From the cell containing the given text, extract its center point as [x, y] coordinate. 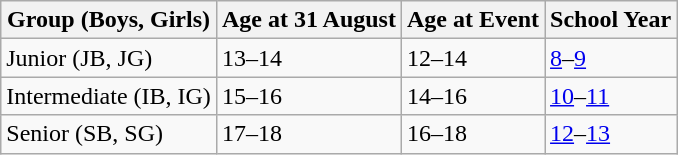
10–11 [611, 96]
Intermediate (IB, IG) [109, 96]
Junior (JB, JG) [109, 58]
17–18 [308, 134]
8–9 [611, 58]
School Year [611, 20]
13–14 [308, 58]
12–13 [611, 134]
14–16 [472, 96]
Group (Boys, Girls) [109, 20]
12–14 [472, 58]
Age at 31 August [308, 20]
16–18 [472, 134]
Senior (SB, SG) [109, 134]
Age at Event [472, 20]
15–16 [308, 96]
